Pinpoint the cell where the given text exists, returning its [x, y] midpoint coordinate. 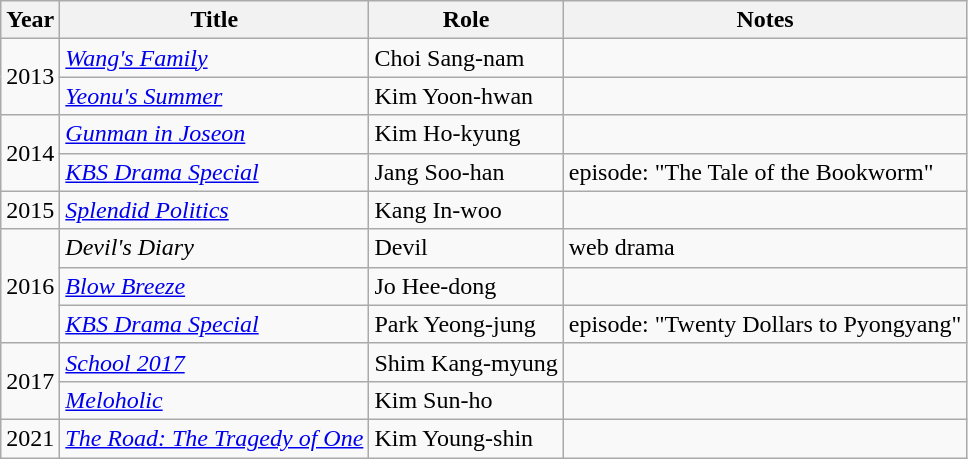
Shim Kang-myung [466, 362]
2014 [30, 153]
Kim Young-shin [466, 438]
Choi Sang-nam [466, 58]
Kim Sun-ho [466, 400]
episode: "Twenty Dollars to Pyongyang" [765, 324]
Kim Ho-kyung [466, 134]
Role [466, 20]
Jo Hee-dong [466, 286]
Blow Breeze [214, 286]
Devil's Diary [214, 248]
2016 [30, 286]
Jang Soo-han [466, 172]
Kim Yoon-hwan [466, 96]
Notes [765, 20]
Kang In-woo [466, 210]
Devil [466, 248]
web drama [765, 248]
2021 [30, 438]
Title [214, 20]
2013 [30, 77]
2015 [30, 210]
The Road: The Tragedy of One [214, 438]
School 2017 [214, 362]
episode: "The Tale of the Bookworm" [765, 172]
Park Yeong-jung [466, 324]
Yeonu's Summer [214, 96]
Gunman in Joseon [214, 134]
2017 [30, 381]
Meloholic [214, 400]
Year [30, 20]
Splendid Politics [214, 210]
Wang's Family [214, 58]
